Capture the cell that displays the provided text and extract its (x, y) central coordinate. 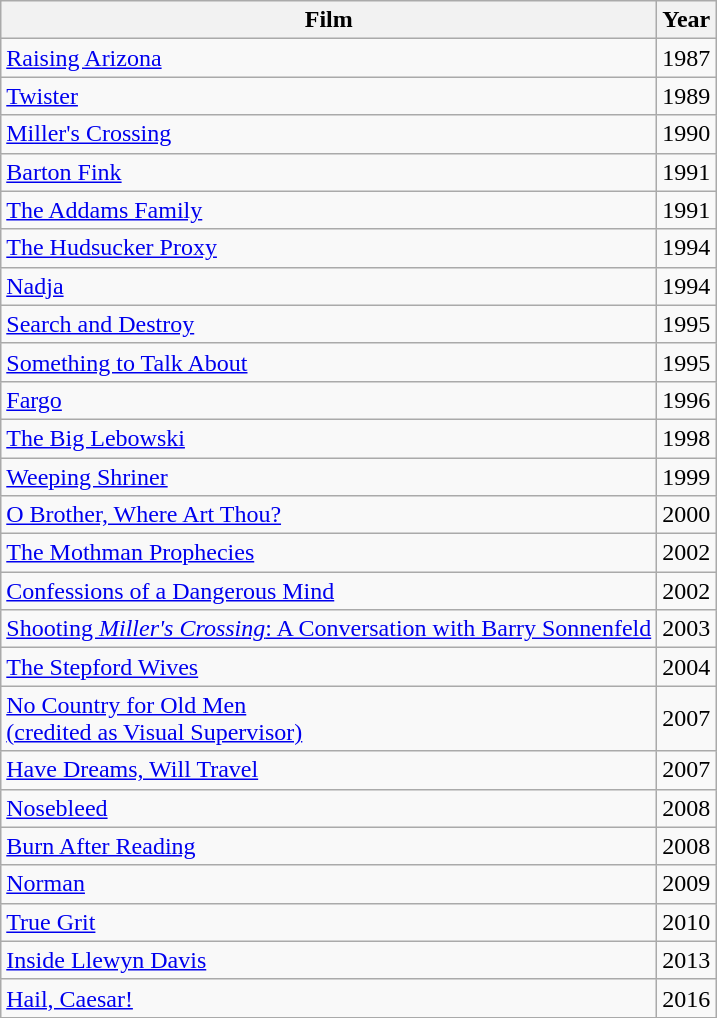
The Big Lebowski (329, 438)
Barton Fink (329, 172)
1999 (686, 477)
Raising Arizona (329, 58)
True Grit (329, 922)
Inside Llewyn Davis (329, 960)
The Stepford Wives (329, 667)
1987 (686, 58)
2013 (686, 960)
2009 (686, 884)
Twister (329, 96)
1996 (686, 400)
2004 (686, 667)
Miller's Crossing (329, 134)
Weeping Shriner (329, 477)
Search and Destroy (329, 324)
Norman (329, 884)
The Mothman Prophecies (329, 553)
Burn After Reading (329, 846)
Nosebleed (329, 808)
The Hudsucker Proxy (329, 248)
1998 (686, 438)
Year (686, 20)
Have Dreams, Will Travel (329, 770)
2000 (686, 515)
Shooting Miller's Crossing: A Conversation with Barry Sonnenfeld (329, 629)
Fargo (329, 400)
Confessions of a Dangerous Mind (329, 591)
1990 (686, 134)
O Brother, Where Art Thou? (329, 515)
The Addams Family (329, 210)
Film (329, 20)
Nadja (329, 286)
2010 (686, 922)
No Country for Old Men(credited as Visual Supervisor) (329, 718)
2016 (686, 998)
1989 (686, 96)
Something to Talk About (329, 362)
Hail, Caesar! (329, 998)
2003 (686, 629)
